Return the [X, Y] coordinate for the center point of the cell that contains the specified text.  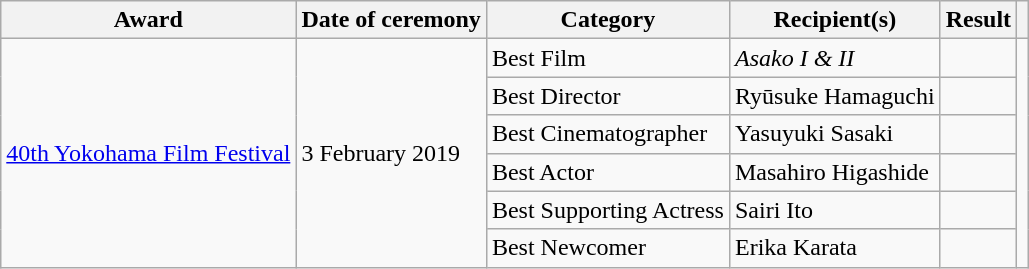
Best Film [608, 58]
Sairi Ito [834, 210]
Category [608, 20]
3 February 2019 [392, 153]
Ryūsuke Hamaguchi [834, 96]
Result [978, 20]
Best Cinematographer [608, 134]
40th Yokohama Film Festival [148, 153]
Erika Karata [834, 248]
Best Newcomer [608, 248]
Best Actor [608, 172]
Recipient(s) [834, 20]
Award [148, 20]
Yasuyuki Sasaki [834, 134]
Best Supporting Actress [608, 210]
Date of ceremony [392, 20]
Masahiro Higashide [834, 172]
Asako I & II [834, 58]
Best Director [608, 96]
